Provide the [X, Y] coordinate of the cell's center where the given text is located.  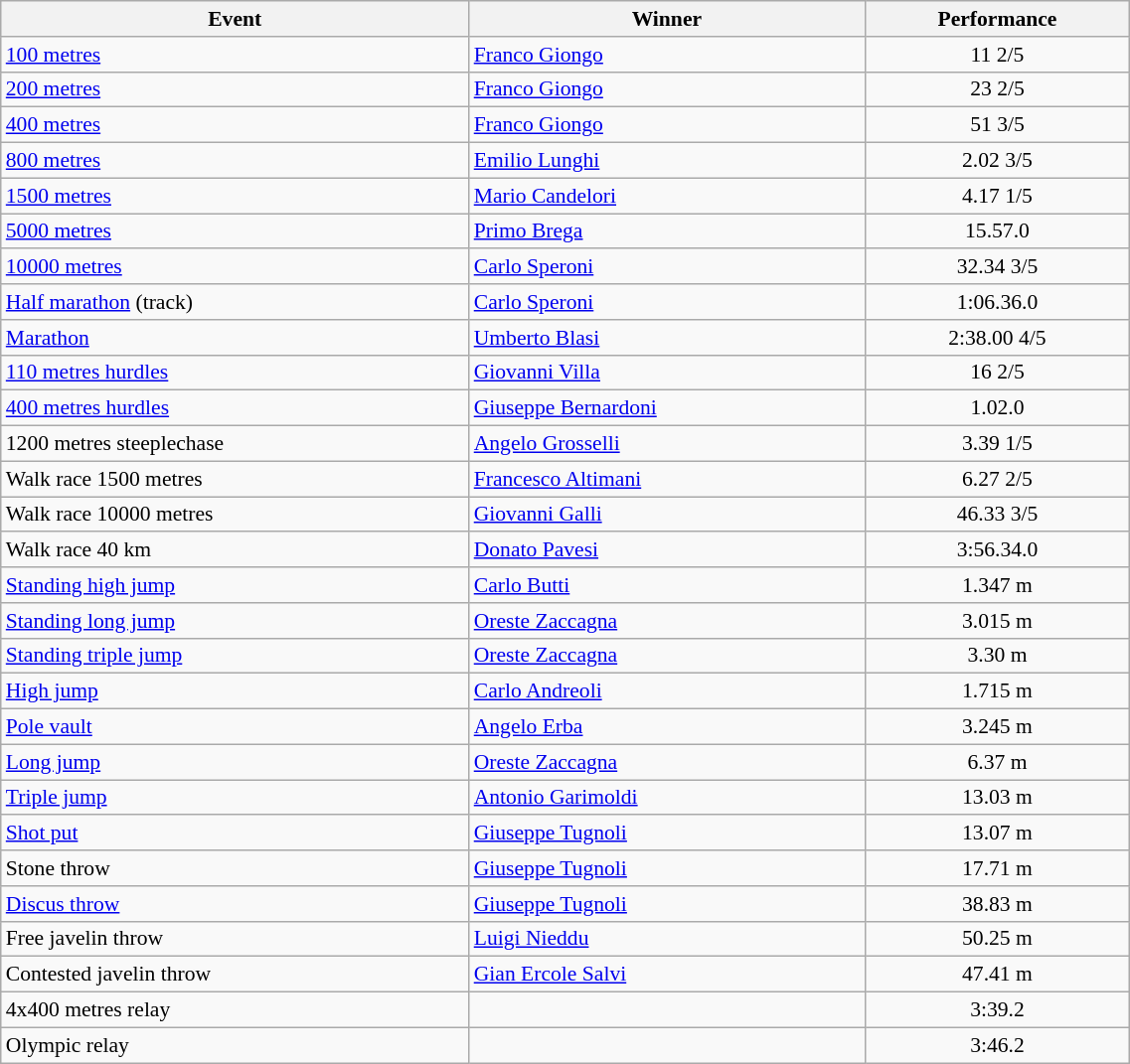
200 metres [235, 89]
Luigi Nieddu [667, 939]
3.30 m [998, 656]
Performance [998, 19]
17.71 m [998, 868]
Walk race 1500 metres [235, 479]
10000 metres [235, 267]
1.347 m [998, 585]
Emilio Lunghi [667, 161]
1.02.0 [998, 408]
Free javelin throw [235, 939]
32.34 3/5 [998, 267]
Giovanni Galli [667, 515]
3:56.34.0 [998, 550]
100 metres [235, 55]
Gian Ercole Salvi [667, 975]
3:39.2 [998, 1010]
11 2/5 [998, 55]
Mario Candelori [667, 196]
16 2/5 [998, 373]
50.25 m [998, 939]
Event [235, 19]
Standing high jump [235, 585]
2.02 3/5 [998, 161]
1:06.36.0 [998, 302]
1200 metres steeplechase [235, 444]
4.17 1/5 [998, 196]
400 metres hurdles [235, 408]
800 metres [235, 161]
Long jump [235, 762]
Primo Brega [667, 231]
Giovanni Villa [667, 373]
Walk race 10000 metres [235, 515]
5000 metres [235, 231]
6.27 2/5 [998, 479]
38.83 m [998, 904]
3:46.2 [998, 1045]
110 metres hurdles [235, 373]
23 2/5 [998, 89]
3.015 m [998, 621]
4x400 metres relay [235, 1010]
Pole vault [235, 727]
Shot put [235, 834]
1500 metres [235, 196]
400 metres [235, 125]
Francesco Altimani [667, 479]
3.39 1/5 [998, 444]
Triple jump [235, 798]
Angelo Grosselli [667, 444]
Standing triple jump [235, 656]
51 3/5 [998, 125]
Contested javelin throw [235, 975]
Winner [667, 19]
Donato Pavesi [667, 550]
Giuseppe Bernardoni [667, 408]
46.33 3/5 [998, 515]
13.03 m [998, 798]
Umberto Blasi [667, 338]
Angelo Erba [667, 727]
Stone throw [235, 868]
High jump [235, 691]
13.07 m [998, 834]
Marathon [235, 338]
Discus throw [235, 904]
Half marathon (track) [235, 302]
Antonio Garimoldi [667, 798]
Olympic relay [235, 1045]
Carlo Butti [667, 585]
1.715 m [998, 691]
Standing long jump [235, 621]
2:38.00 4/5 [998, 338]
Walk race 40 km [235, 550]
Carlo Andreoli [667, 691]
15.57.0 [998, 231]
6.37 m [998, 762]
3.245 m [998, 727]
47.41 m [998, 975]
